Capture the cell that displays the provided text and extract its [X, Y] central coordinate. 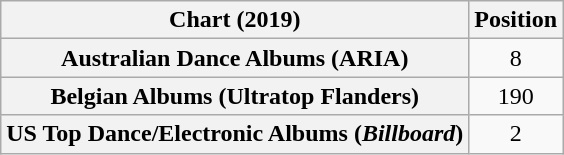
190 [516, 96]
2 [516, 134]
Belgian Albums (Ultratop Flanders) [235, 96]
Australian Dance Albums (ARIA) [235, 58]
Position [516, 20]
8 [516, 58]
Chart (2019) [235, 20]
US Top Dance/Electronic Albums (Billboard) [235, 134]
